Provide the [X, Y] coordinate of the cell's center where the given text is located.  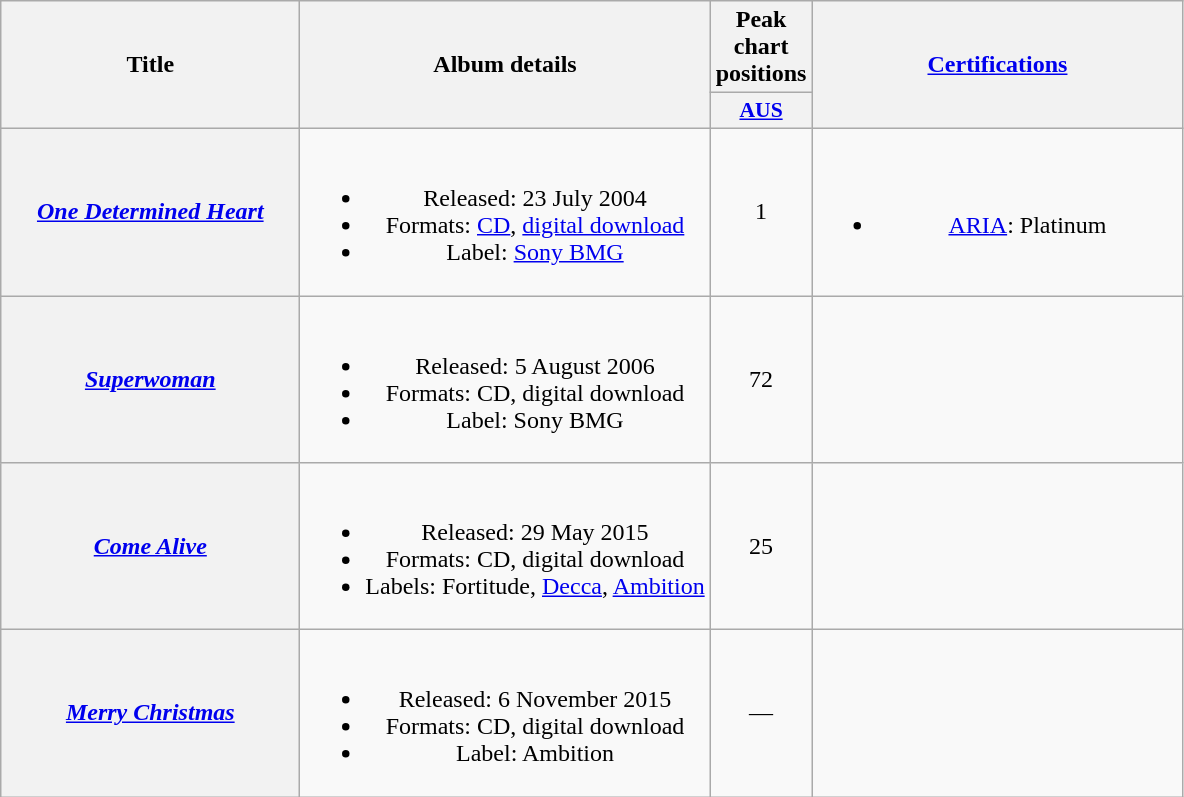
Released: 29 May 2015Formats: CD, digital downloadLabels: Fortitude, Decca, Ambition [505, 546]
72 [761, 380]
1 [761, 212]
Album details [505, 65]
One Determined Heart [150, 212]
Superwoman [150, 380]
— [761, 714]
ARIA: Platinum [998, 212]
AUS [761, 111]
Released: 23 July 2004Formats: CD, digital downloadLabel: Sony BMG [505, 212]
Peak chartpositions [761, 47]
Title [150, 65]
Released: 6 November 2015Formats: CD, digital downloadLabel: Ambition [505, 714]
25 [761, 546]
Released: 5 August 2006Formats: CD, digital downloadLabel: Sony BMG [505, 380]
Merry Christmas [150, 714]
Come Alive [150, 546]
Certifications [998, 65]
